Extract the (x, y) coordinate from the center of the cell holding the provided text.  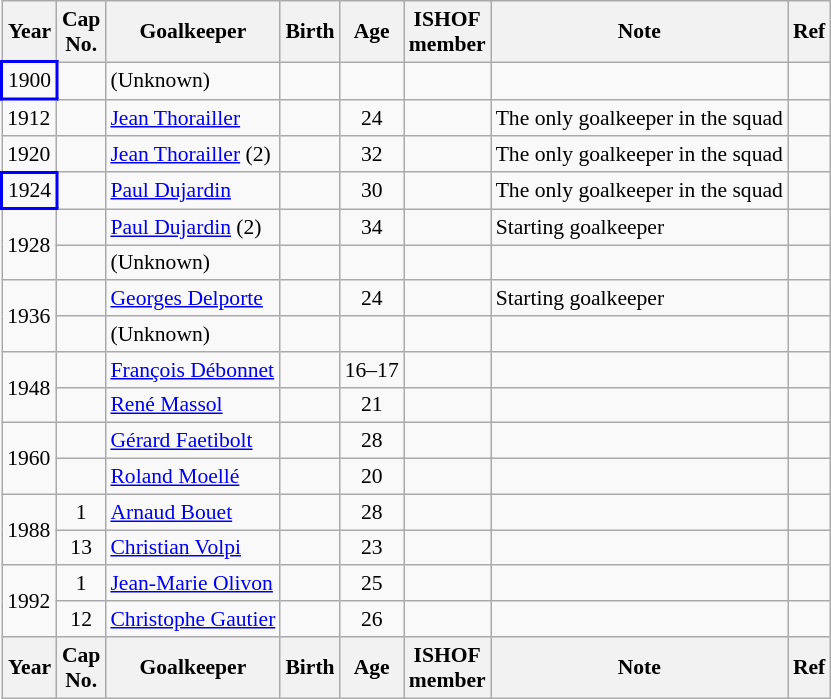
1936 (30, 316)
Roland Moellé (192, 477)
20 (372, 477)
1928 (30, 244)
Jean Thorailler (192, 117)
Georges Delporte (192, 299)
30 (372, 190)
23 (372, 548)
1992 (30, 602)
1924 (30, 190)
Jean-Marie Olivon (192, 584)
25 (372, 584)
16–17 (372, 370)
13 (82, 548)
1900 (30, 80)
Christophe Gautier (192, 619)
12 (82, 619)
Paul Dujardin (2) (192, 227)
21 (372, 405)
Paul Dujardin (192, 190)
1920 (30, 154)
Jean Thorailler (2) (192, 154)
34 (372, 227)
Gérard Faetibolt (192, 441)
26 (372, 619)
1912 (30, 117)
Christian Volpi (192, 548)
François Débonnet (192, 370)
Arnaud Bouet (192, 512)
1960 (30, 458)
René Massol (192, 405)
32 (372, 154)
1988 (30, 530)
1948 (30, 388)
